Search for the cell housing the specified text and yield its [X, Y] center coordinate. 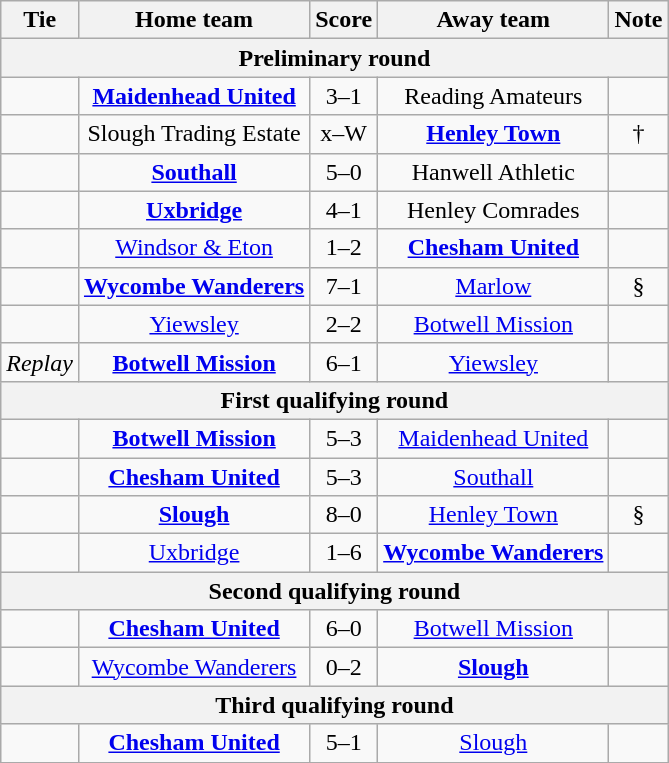
Windsor & Eton [194, 248]
8–0 [344, 515]
Score [344, 20]
x–W [344, 134]
5–0 [344, 172]
1–2 [344, 248]
Preliminary round [334, 58]
Third qualifying round [334, 705]
Home team [194, 20]
6–0 [344, 629]
Henley Comrades [494, 210]
† [638, 134]
0–2 [344, 667]
Note [638, 20]
5–1 [344, 743]
Tie [40, 20]
7–1 [344, 286]
2–2 [344, 324]
Away team [494, 20]
6–1 [344, 362]
Replay [40, 362]
1–6 [344, 553]
Second qualifying round [334, 591]
Slough Trading Estate [194, 134]
3–1 [344, 96]
Marlow [494, 286]
First qualifying round [334, 400]
Reading Amateurs [494, 96]
4–1 [344, 210]
Hanwell Athletic [494, 172]
